Output the (X, Y) coordinate of the center of the cell containing the given text.  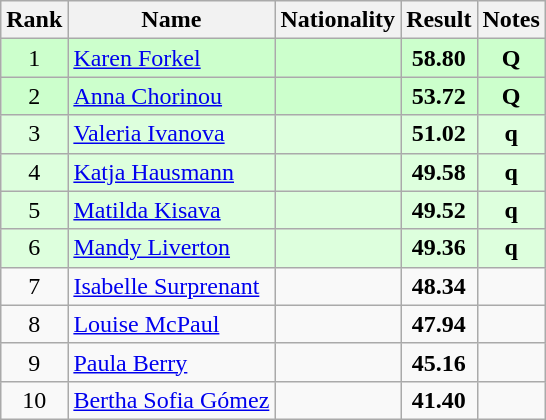
Karen Forkel (172, 58)
Katja Hausmann (172, 172)
45.16 (439, 362)
8 (34, 324)
48.34 (439, 286)
1 (34, 58)
41.40 (439, 400)
Nationality (338, 20)
5 (34, 210)
Name (172, 20)
Paula Berry (172, 362)
Notes (511, 20)
9 (34, 362)
10 (34, 400)
53.72 (439, 96)
Isabelle Surprenant (172, 286)
6 (34, 248)
Valeria Ivanova (172, 134)
Matilda Kisava (172, 210)
7 (34, 286)
Anna Chorinou (172, 96)
Rank (34, 20)
4 (34, 172)
Result (439, 20)
51.02 (439, 134)
Bertha Sofia Gómez (172, 400)
58.80 (439, 58)
49.36 (439, 248)
49.58 (439, 172)
2 (34, 96)
49.52 (439, 210)
Mandy Liverton (172, 248)
47.94 (439, 324)
Louise McPaul (172, 324)
3 (34, 134)
